Detect which cell encompasses the target text, then output its (X, Y) center coordinate. 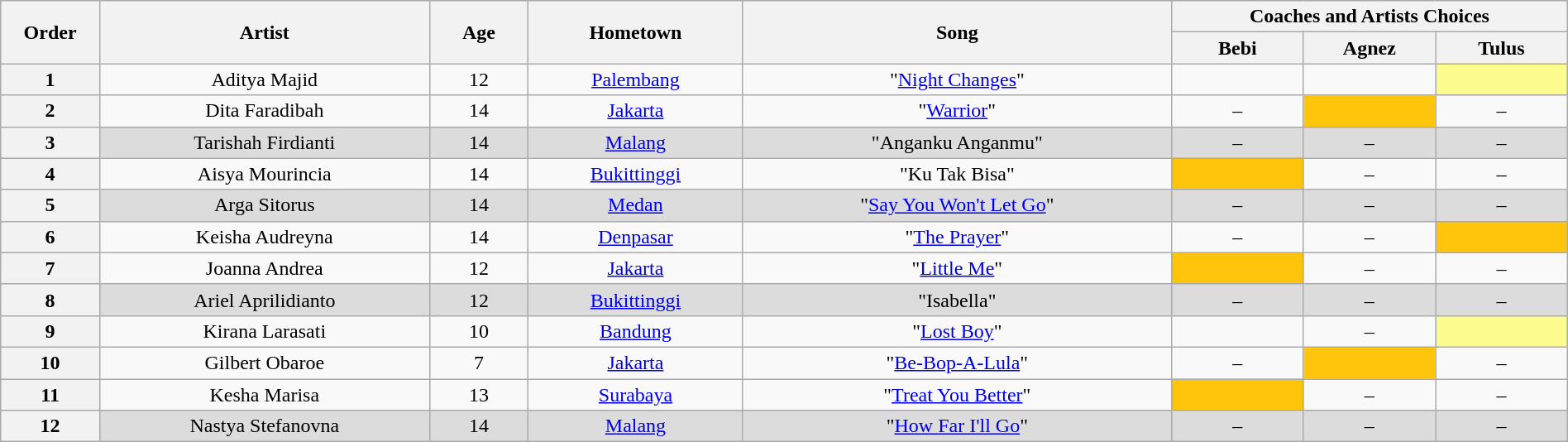
Medan (635, 205)
"Ku Tak Bisa" (958, 174)
Age (479, 32)
Coaches and Artists Choices (1370, 17)
9 (50, 331)
Nastya Stefanovna (265, 426)
Bandung (635, 331)
"Treat You Better" (958, 395)
Keisha Audreyna (265, 237)
Artist (265, 32)
"Little Me" (958, 268)
5 (50, 205)
Tarishah Firdianti (265, 142)
"Warrior" (958, 111)
Joanna Andrea (265, 268)
Kesha Marisa (265, 395)
"Say You Won't Let Go" (958, 205)
"Lost Boy" (958, 331)
"Isabella" (958, 300)
8 (50, 300)
Order (50, 32)
"Be-Bop-A-Lula" (958, 363)
Kirana Larasati (265, 331)
Song (958, 32)
Aisya Mourincia (265, 174)
Hometown (635, 32)
Ariel Aprilidianto (265, 300)
Agnez (1370, 48)
Surabaya (635, 395)
"Night Changes" (958, 79)
1 (50, 79)
6 (50, 237)
2 (50, 111)
Palembang (635, 79)
Arga Sitorus (265, 205)
Aditya Majid (265, 79)
3 (50, 142)
Dita Faradibah (265, 111)
11 (50, 395)
Tulus (1502, 48)
Denpasar (635, 237)
"The Prayer" (958, 237)
Bebi (1238, 48)
13 (479, 395)
"How Far I'll Go" (958, 426)
Gilbert Obaroe (265, 363)
"Anganku Anganmu" (958, 142)
4 (50, 174)
